Return the (x, y) coordinate for the center point of the cell that contains the specified text.  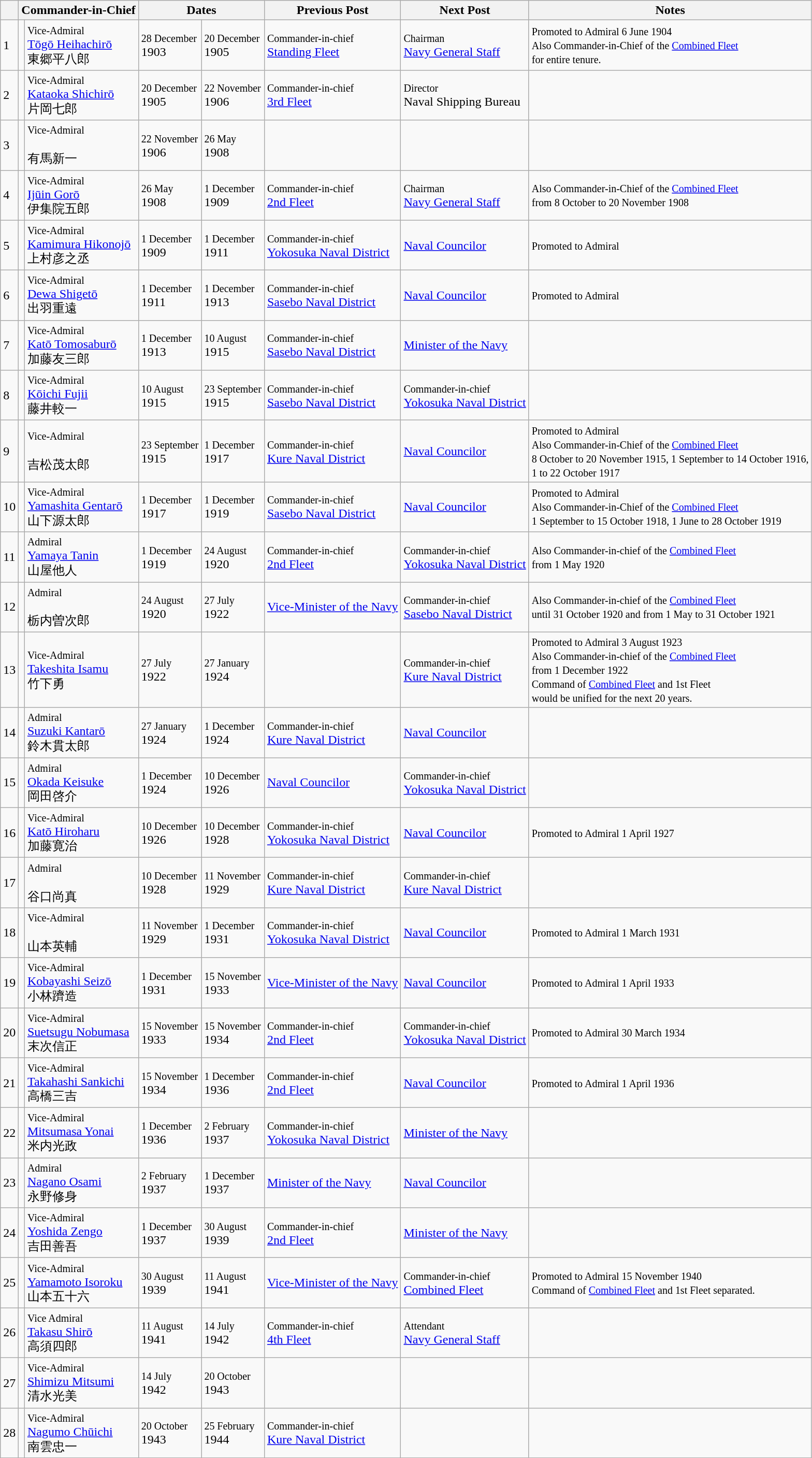
15 (9, 783)
Commander-in-chiefStanding Fleet (332, 46)
Promoted to Admiral 1 April 1936 (670, 1082)
Admiral谷口尚真 (81, 883)
Vice-AdmiralIjūin Gorō伊集院五郎 (81, 195)
12 (9, 607)
Vice-AdmiralKatō Hiroharu加藤寛治 (81, 833)
14 July1942 (170, 1383)
25 February1944 (233, 1433)
3 (9, 145)
27 (9, 1383)
Promoted to Admiral 30 March 1934 (670, 1033)
Vice-AdmiralTakahashi Sankichi高橋三吉 (81, 1082)
AdmiralNagano Osami永野修身 (81, 1183)
Vice-AdmiralShimizu Mitsumi清水光美 (81, 1383)
16 (9, 833)
Also Commander-in-chief of the Combined Fleetuntil 31 October 1920 and from 1 May to 31 October 1921 (670, 607)
Vice-Admiral有馬新一 (81, 145)
Vice-AdmiralKataoka Shichirō片岡七郎 (81, 95)
Commander-in-Chief (79, 10)
26 (9, 1333)
Vice-AdmiralKobayashi Seizō小林躋造 (81, 983)
15 November 1934 (233, 1033)
Next Post (465, 10)
Notes (670, 10)
Promoted to Admiral 1 April 1927 (670, 833)
Vice-AdmiralYamamoto Isoroku山本五十六 (81, 1282)
Admiral栃内曽次郎 (81, 607)
Also Commander-in-Chief of the Combined Fleetfrom 8 October to 20 November 1908 (670, 195)
1 (9, 46)
2 (9, 95)
7 (9, 345)
AdmiralYamaya Tanin山屋他人 (81, 557)
Promoted to Admiral 1 April 1933 (670, 983)
5 (9, 246)
Vice-AdmiralNagumo Chūichi南雲忠一 (81, 1433)
Vice-AdmiralTakeshita Isamu竹下勇 (81, 670)
21 (9, 1082)
DirectorNaval Shipping Bureau (465, 95)
Promoted to Admiral 15 November 1940Command of Combined Fleet and 1st Fleet separated. (670, 1282)
9 (9, 451)
Commander-in-chiefCombined Fleet (465, 1282)
AttendantNavy General Staff (465, 1333)
Vice-AdmiralYoshida Zengo吉田善吾 (81, 1233)
Commander-in-chief4th Fleet (332, 1333)
Promoted to Admiral Also Commander-in-Chief of the Combined Fleet1 September to 15 October 1918, 1 June to 28 October 1919 (670, 507)
Vice AdmiralTakasu Shirō高須四郎 (81, 1333)
Promoted to Admiral 1 March 1931 (670, 932)
AdmiralSuzuki Kantarō鈴木貫太郎 (81, 732)
8 (9, 396)
13 (9, 670)
17 (9, 883)
AdmiralOkada Keisuke岡田啓介 (81, 783)
23 (9, 1183)
Vice-AdmiralYamashita Gentarō山下源太郎 (81, 507)
10 (9, 507)
Vice-AdmiralDewa Shigetō出羽重遠 (81, 295)
Commander-in-chief3rd Fleet (332, 95)
28 December1903 (170, 46)
19 (9, 983)
20 (9, 1033)
24 (9, 1233)
28 (9, 1433)
Vice-AdmiralMitsumasa Yonai米内光政 (81, 1133)
Dates (201, 10)
15 November1934 (170, 1082)
Also Commander-in-chief of the Combined Fleetfrom 1 May 1920 (670, 557)
Previous Post (332, 10)
Vice-AdmiralKōichi Fujii藤井較一 (81, 396)
Vice-AdmiralSuetsugu Nobumasa末次信正 (81, 1033)
25 (9, 1282)
Promoted to Admiral Also Commander-in-Chief of the Combined Fleet8 October to 20 November 1915, 1 September to 14 October 1916,1 to 22 October 1917 (670, 451)
Vice-Admiral山本英輔 (81, 932)
Vice-Admiral吉松茂太郎 (81, 451)
Promoted to Admiral 6 June 1904Also Commander-in-Chief of the Combined Fleetfor entire tenure. (670, 46)
11 (9, 557)
18 (9, 932)
4 (9, 195)
Vice-AdmiralTōgō Heihachirō東郷平八郎 (81, 46)
14 (9, 732)
22 (9, 1133)
14 July 1942 (233, 1333)
Vice-AdmiralKatō Tomosaburō加藤友三郎 (81, 345)
6 (9, 295)
Vice-AdmiralKamimura Hikonojō上村彦之丞 (81, 246)
